Scan for the cell matching the given text and deliver its (x, y) coordinate at center. 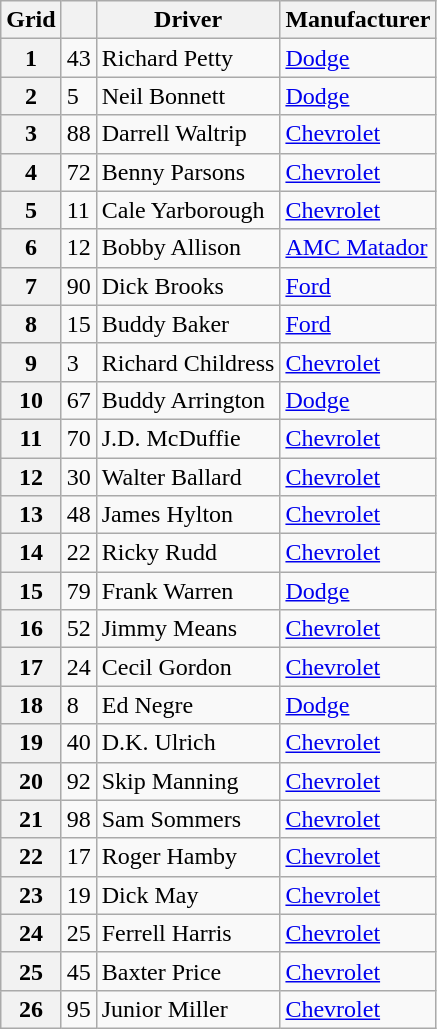
Cale Yarborough (188, 210)
98 (78, 819)
Jimmy Means (188, 629)
Bobby Allison (188, 248)
43 (78, 58)
Cecil Gordon (188, 667)
James Hylton (188, 515)
D.K. Ulrich (188, 743)
Richard Petty (188, 58)
16 (31, 629)
13 (31, 515)
Skip Manning (188, 781)
40 (78, 743)
Sam Sommers (188, 819)
45 (78, 971)
88 (78, 134)
Ricky Rudd (188, 553)
92 (78, 781)
4 (31, 172)
Driver (188, 20)
7 (31, 286)
90 (78, 286)
AMC Matador (358, 248)
79 (78, 591)
Buddy Arrington (188, 400)
95 (78, 1009)
10 (31, 400)
J.D. McDuffie (188, 438)
14 (31, 553)
67 (78, 400)
52 (78, 629)
Dick Brooks (188, 286)
23 (31, 895)
70 (78, 438)
Walter Ballard (188, 477)
9 (31, 362)
1 (31, 58)
Darrell Waltrip (188, 134)
20 (31, 781)
18 (31, 705)
72 (78, 172)
48 (78, 515)
Richard Childress (188, 362)
6 (31, 248)
Neil Bonnett (188, 96)
Benny Parsons (188, 172)
26 (31, 1009)
Baxter Price (188, 971)
Dick May (188, 895)
30 (78, 477)
Junior Miller (188, 1009)
Manufacturer (358, 20)
Roger Hamby (188, 857)
21 (31, 819)
Ed Negre (188, 705)
Ferrell Harris (188, 933)
Frank Warren (188, 591)
Grid (31, 20)
2 (31, 96)
Buddy Baker (188, 324)
